Find where the given text appears and provide that cell's center as (x, y) coordinate. 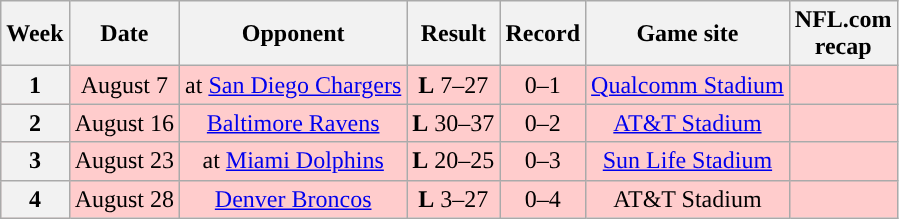
Baltimore Ravens (294, 123)
August 28 (124, 199)
August 7 (124, 85)
NFL.comrecap (843, 34)
Week (35, 34)
at Miami Dolphins (294, 161)
3 (35, 161)
0–3 (543, 161)
1 (35, 85)
L 20–25 (454, 161)
L 7–27 (454, 85)
2 (35, 123)
0–4 (543, 199)
Opponent (294, 34)
4 (35, 199)
August 16 (124, 123)
Sun Life Stadium (688, 161)
Record (543, 34)
L 30–37 (454, 123)
Result (454, 34)
at San Diego Chargers (294, 85)
Qualcomm Stadium (688, 85)
L 3–27 (454, 199)
Game site (688, 34)
0–2 (543, 123)
August 23 (124, 161)
Date (124, 34)
Denver Broncos (294, 199)
0–1 (543, 85)
